Output the (x, y) coordinate of the center of the cell containing the given text.  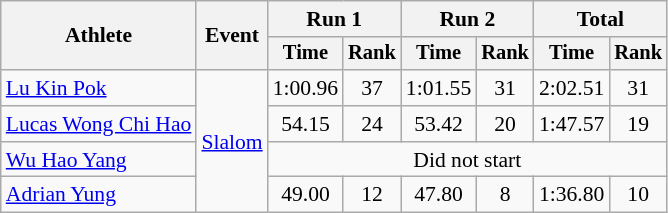
24 (372, 124)
Lu Kin Pok (99, 88)
19 (638, 124)
49.00 (306, 195)
12 (372, 195)
Event (232, 36)
Did not start (468, 160)
Run 2 (468, 19)
54.15 (306, 124)
Adrian Yung (99, 195)
1:01.55 (438, 88)
1:00.96 (306, 88)
47.80 (438, 195)
1:47.57 (572, 124)
37 (372, 88)
Lucas Wong Chi Hao (99, 124)
Wu Hao Yang (99, 160)
20 (505, 124)
Athlete (99, 36)
10 (638, 195)
2:02.51 (572, 88)
Run 1 (334, 19)
Slalom (232, 141)
8 (505, 195)
Total (600, 19)
1:36.80 (572, 195)
53.42 (438, 124)
